Search for the cell housing the specified text and yield its [X, Y] center coordinate. 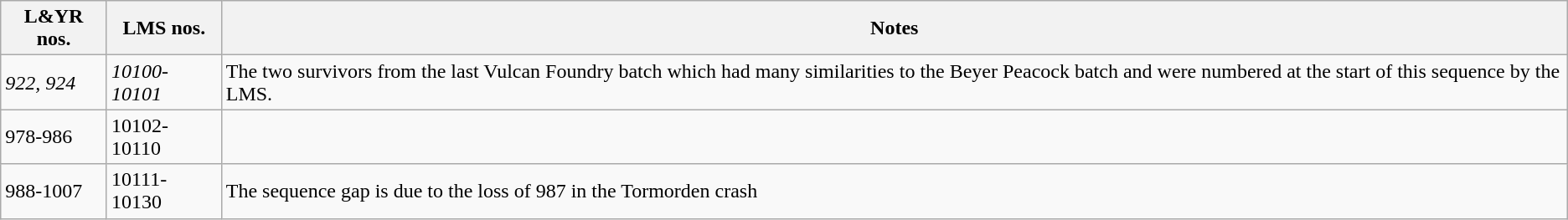
922, 924 [54, 82]
L&YR nos. [54, 28]
988-1007 [54, 191]
10111-10130 [164, 191]
Notes [895, 28]
The sequence gap is due to the loss of 987 in the Tormorden crash [895, 191]
LMS nos. [164, 28]
10100-10101 [164, 82]
10102-10110 [164, 137]
978-986 [54, 137]
